Search for the cell housing the specified text and yield its [x, y] center coordinate. 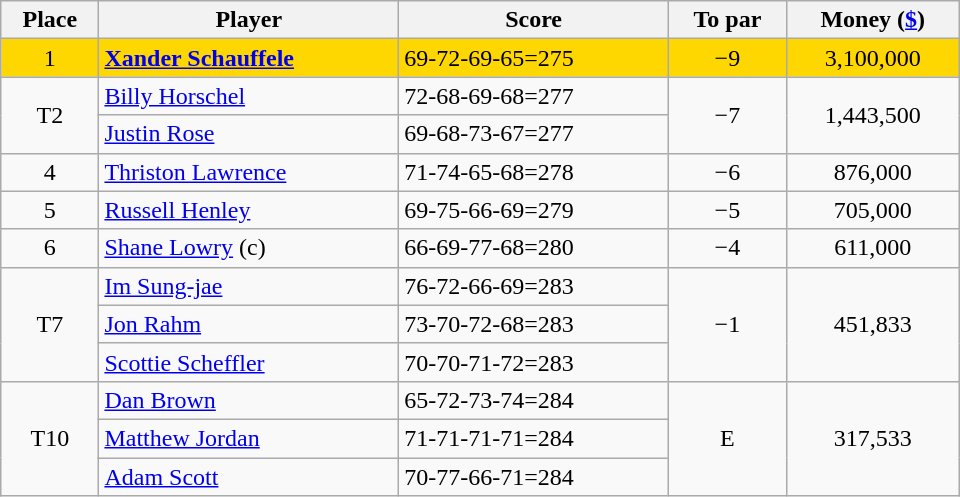
71-71-71-71=284 [534, 438]
T7 [50, 324]
−9 [727, 58]
−1 [727, 324]
317,533 [872, 438]
T2 [50, 115]
−4 [727, 248]
1,443,500 [872, 115]
611,000 [872, 248]
Scottie Scheffler [249, 362]
Shane Lowry (c) [249, 248]
Thriston Lawrence [249, 172]
69-75-66-69=279 [534, 210]
Billy Horschel [249, 96]
73-70-72-68=283 [534, 324]
Money ($) [872, 20]
4 [50, 172]
6 [50, 248]
69-72-69-65=275 [534, 58]
Im Sung-jae [249, 286]
Score [534, 20]
876,000 [872, 172]
70-77-66-71=284 [534, 477]
Dan Brown [249, 400]
Xander Schauffele [249, 58]
Russell Henley [249, 210]
71-74-65-68=278 [534, 172]
Place [50, 20]
Adam Scott [249, 477]
705,000 [872, 210]
1 [50, 58]
To par [727, 20]
Justin Rose [249, 134]
Jon Rahm [249, 324]
Player [249, 20]
Matthew Jordan [249, 438]
66-69-77-68=280 [534, 248]
76-72-66-69=283 [534, 286]
−5 [727, 210]
72-68-69-68=277 [534, 96]
5 [50, 210]
3,100,000 [872, 58]
T10 [50, 438]
69-68-73-67=277 [534, 134]
451,833 [872, 324]
65-72-73-74=284 [534, 400]
E [727, 438]
−6 [727, 172]
70-70-71-72=283 [534, 362]
−7 [727, 115]
